Provide the [X, Y] coordinate of the cell's center where the given text is located.  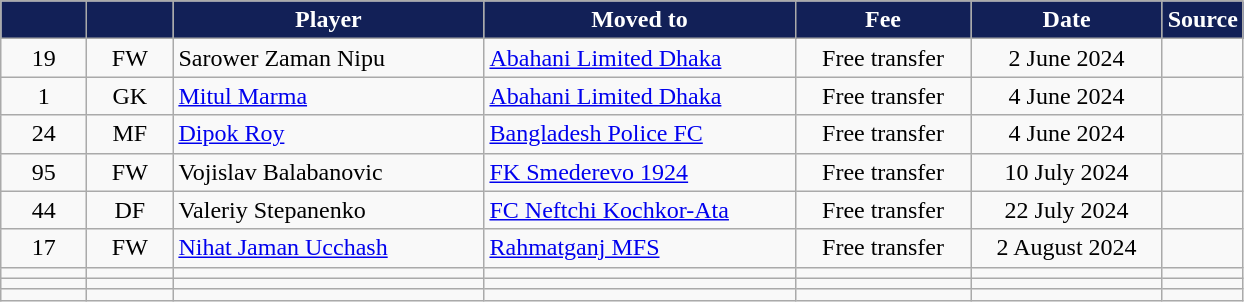
Moved to [640, 20]
44 [44, 210]
22 July 2024 [1066, 210]
2 August 2024 [1066, 248]
Vojislav Balabanovic [328, 172]
Valeriy Stepanenko [328, 210]
Sarower Zaman Nipu [328, 58]
Mitul Marma [328, 96]
95 [44, 172]
10 July 2024 [1066, 172]
GK [130, 96]
DF [130, 210]
24 [44, 134]
Bangladesh Police FC [640, 134]
Dipok Roy [328, 134]
Player [328, 20]
Date [1066, 20]
1 [44, 96]
17 [44, 248]
2 June 2024 [1066, 58]
Source [1202, 20]
Rahmatganj MFS [640, 248]
FK Smederevo 1924 [640, 172]
Nihat Jaman Ucchash [328, 248]
19 [44, 58]
MF [130, 134]
FC Neftchi Kochkor-Ata [640, 210]
Fee [883, 20]
